For the text-containing cell, return its midpoint in [x, y] coordinate format. 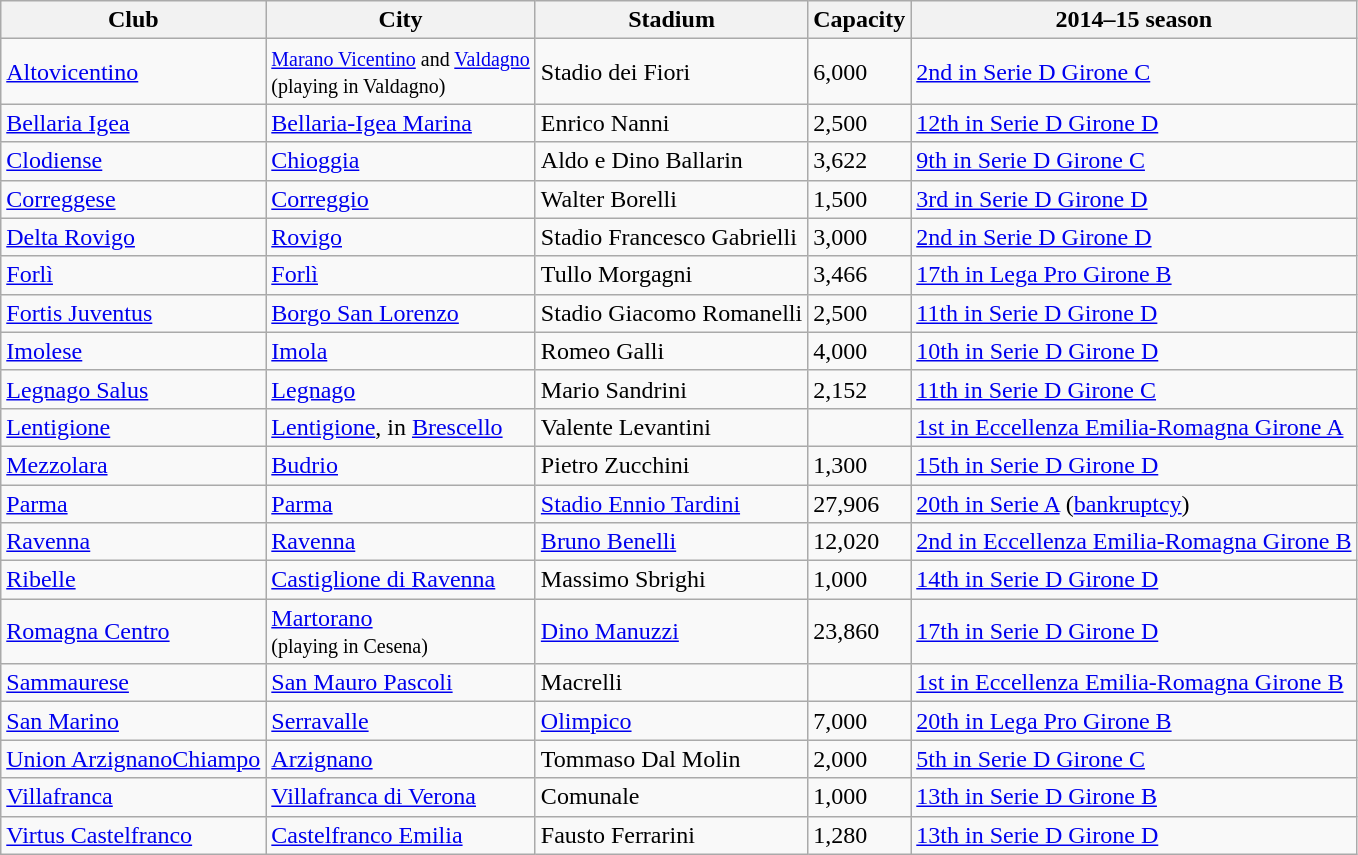
27,906 [860, 503]
12th in Serie D Girone D [1134, 123]
9th in Serie D Girone C [1134, 161]
2014–15 season [1134, 20]
Legnago [401, 389]
Arzignano [401, 759]
Bellaria Igea [134, 123]
1st in Eccellenza Emilia-Romagna Girone B [1134, 683]
Aldo e Dino Ballarin [671, 161]
San Marino [134, 721]
Massimo Sbrighi [671, 580]
Union ArzignanoChiampo [134, 759]
1,500 [860, 199]
City [401, 20]
Valente Levantini [671, 427]
6,000 [860, 72]
Martorano(playing in Cesena) [401, 632]
Correggio [401, 199]
Pietro Zucchini [671, 465]
20th in Serie A (bankruptcy) [1134, 503]
4,000 [860, 351]
13th in Serie D Girone D [1134, 835]
San Mauro Pascoli [401, 683]
Bruno Benelli [671, 542]
Borgo San Lorenzo [401, 313]
Budrio [401, 465]
Club [134, 20]
Imolese [134, 351]
Imola [401, 351]
Capacity [860, 20]
17th in Serie D Girone D [1134, 632]
Walter Borelli [671, 199]
Marano Vicentino and Valdagno(playing in Valdagno) [401, 72]
Chioggia [401, 161]
Dino Manuzzi [671, 632]
Mezzolara [134, 465]
Mario Sandrini [671, 389]
2nd in Eccellenza Emilia-Romagna Girone B [1134, 542]
3,466 [860, 275]
Stadio Giacomo Romanelli [671, 313]
Serravalle [401, 721]
Olimpico [671, 721]
Delta Rovigo [134, 237]
Ribelle [134, 580]
7,000 [860, 721]
Clodiense [134, 161]
10th in Serie D Girone D [1134, 351]
2,152 [860, 389]
Villafranca di Verona [401, 797]
11th in Serie D Girone C [1134, 389]
Comunale [671, 797]
Stadio Ennio Tardini [671, 503]
1st in Eccellenza Emilia-Romagna Girone A [1134, 427]
2,000 [860, 759]
3,000 [860, 237]
Correggese [134, 199]
Altovicentino [134, 72]
Bellaria-Igea Marina [401, 123]
15th in Serie D Girone D [1134, 465]
Lentigione, in Brescello [401, 427]
Stadium [671, 20]
Stadio Francesco Gabrielli [671, 237]
Romagna Centro [134, 632]
Romeo Galli [671, 351]
23,860 [860, 632]
Villafranca [134, 797]
14th in Serie D Girone D [1134, 580]
17th in Lega Pro Girone B [1134, 275]
1,280 [860, 835]
Enrico Nanni [671, 123]
12,020 [860, 542]
Castelfranco Emilia [401, 835]
3rd in Serie D Girone D [1134, 199]
Lentigione [134, 427]
Virtus Castelfranco [134, 835]
2nd in Serie D Girone D [1134, 237]
2nd in Serie D Girone C [1134, 72]
Tullo Morgagni [671, 275]
3,622 [860, 161]
13th in Serie D Girone B [1134, 797]
Stadio dei Fiori [671, 72]
Legnago Salus [134, 389]
Castiglione di Ravenna [401, 580]
Rovigo [401, 237]
20th in Lega Pro Girone B [1134, 721]
11th in Serie D Girone D [1134, 313]
5th in Serie D Girone C [1134, 759]
Macrelli [671, 683]
Fausto Ferrarini [671, 835]
Fortis Juventus [134, 313]
Sammaurese [134, 683]
Tommaso Dal Molin [671, 759]
1,300 [860, 465]
